Pinpoint the cell where the given text exists, returning its (x, y) midpoint coordinate. 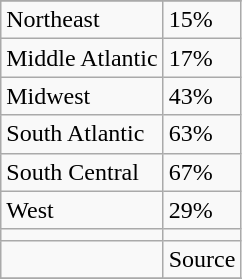
29% (202, 210)
West (82, 210)
Midwest (82, 96)
Middle Atlantic (82, 58)
63% (202, 134)
South Atlantic (82, 134)
43% (202, 96)
Northeast (82, 20)
Source (202, 259)
15% (202, 20)
17% (202, 58)
67% (202, 172)
South Central (82, 172)
